Pinpoint the cell where the given text exists, returning its (x, y) midpoint coordinate. 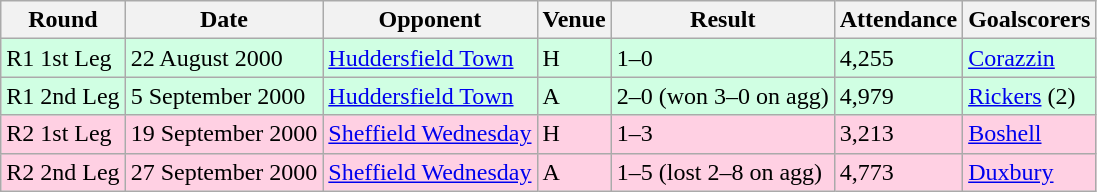
Venue (574, 20)
1–3 (722, 134)
Goalscorers (1030, 20)
R2 1st Leg (63, 134)
5 September 2000 (224, 96)
Duxbury (1030, 172)
R1 1st Leg (63, 58)
Result (722, 20)
3,213 (898, 134)
Opponent (430, 20)
Date (224, 20)
4,773 (898, 172)
Rickers (2) (1030, 96)
2–0 (won 3–0 on agg) (722, 96)
4,255 (898, 58)
Round (63, 20)
1–5 (lost 2–8 on agg) (722, 172)
27 September 2000 (224, 172)
Boshell (1030, 134)
Attendance (898, 20)
R1 2nd Leg (63, 96)
19 September 2000 (224, 134)
4,979 (898, 96)
Corazzin (1030, 58)
1–0 (722, 58)
22 August 2000 (224, 58)
R2 2nd Leg (63, 172)
